Search for the cell housing the specified text and yield its [X, Y] center coordinate. 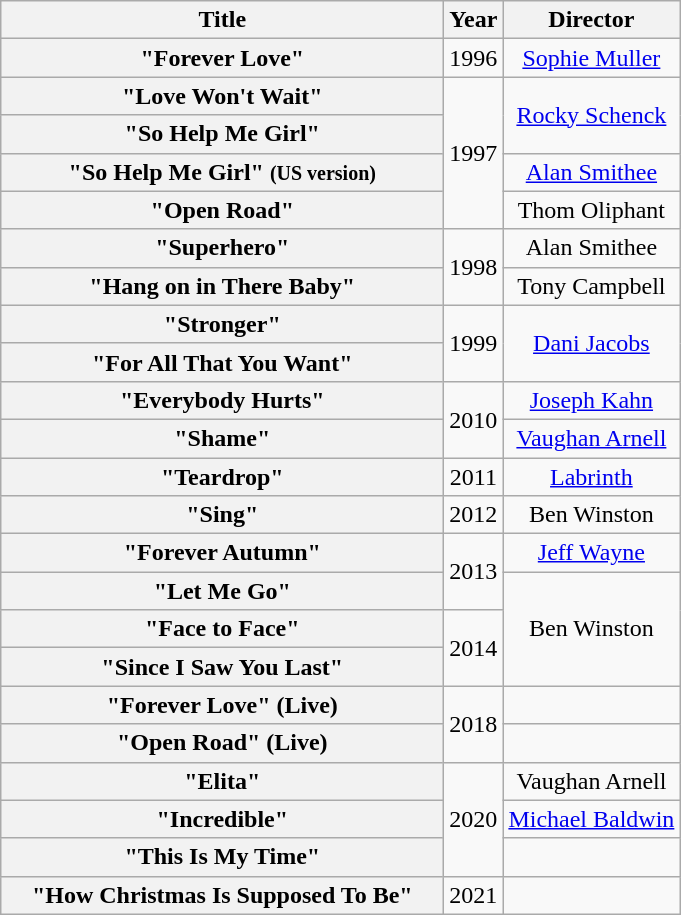
"Sing" [222, 515]
"Elita" [222, 781]
Thom Oliphant [592, 210]
"Open Road" [222, 210]
"Incredible" [222, 819]
Director [592, 20]
"Superhero" [222, 248]
"Forever Autumn" [222, 553]
"How Christmas Is Supposed To Be" [222, 895]
Tony Campbell [592, 286]
2014 [474, 648]
Title [222, 20]
2010 [474, 419]
"Forever Love" [222, 58]
"Since I Saw You Last" [222, 667]
Year [474, 20]
"Shame" [222, 438]
2012 [474, 515]
1999 [474, 343]
1997 [474, 153]
"Stronger" [222, 324]
2021 [474, 895]
2011 [474, 477]
1996 [474, 58]
"This Is My Time" [222, 857]
"Love Won't Wait" [222, 96]
"Teardrop" [222, 477]
2020 [474, 819]
Joseph Kahn [592, 400]
"Everybody Hurts" [222, 400]
"Open Road" (Live) [222, 743]
"So Help Me Girl" [222, 134]
Labrinth [592, 477]
Jeff Wayne [592, 553]
Rocky Schenck [592, 115]
"Hang on in There Baby" [222, 286]
"Forever Love" (Live) [222, 705]
2018 [474, 724]
Michael Baldwin [592, 819]
"So Help Me Girl" (US version) [222, 172]
"For All That You Want" [222, 362]
Sophie Muller [592, 58]
"Face to Face" [222, 629]
Dani Jacobs [592, 343]
"Let Me Go" [222, 591]
2013 [474, 572]
1998 [474, 267]
